Return [X, Y] of the center of cell containing provided text 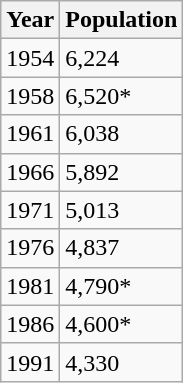
6,224 [122, 58]
4,600* [122, 324]
4,790* [122, 286]
1961 [30, 134]
1954 [30, 58]
4,837 [122, 248]
1981 [30, 286]
6,038 [122, 134]
1976 [30, 248]
Population [122, 20]
Year [30, 20]
5,013 [122, 210]
5,892 [122, 172]
1966 [30, 172]
6,520* [122, 96]
1991 [30, 362]
1971 [30, 210]
4,330 [122, 362]
1986 [30, 324]
1958 [30, 96]
